Pinpoint the cell where the given text exists, returning its (x, y) midpoint coordinate. 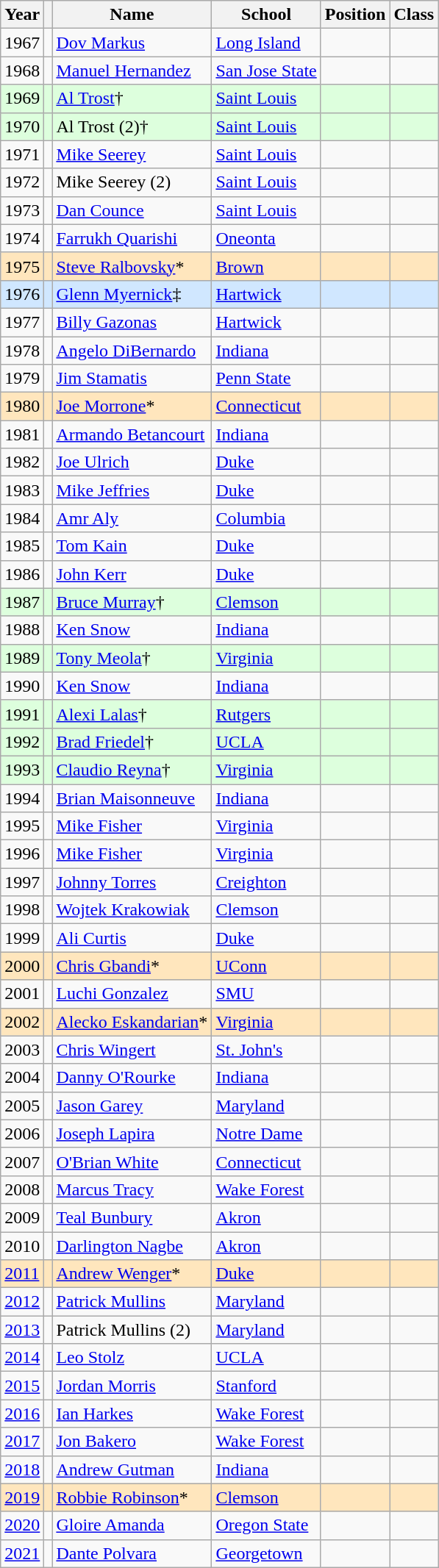
Jim Stamatis (132, 379)
St. John's (266, 1050)
Angelo DiBernardo (132, 351)
Wojtek Krakowiak (132, 910)
1975 (22, 266)
Year (22, 15)
Mike Seerey (132, 154)
Gloire Amanda (132, 1525)
1992 (22, 742)
Amr Aly (132, 518)
Claudio Reyna† (132, 770)
Notre Dame (266, 1134)
2002 (22, 1022)
1990 (22, 686)
Position (355, 15)
Tom Kain (132, 546)
2004 (22, 1078)
Al Trost (2)† (132, 126)
Patrick Mullins (132, 1302)
2010 (22, 1246)
1980 (22, 407)
2017 (22, 1442)
Class (414, 15)
Robbie Robinson* (132, 1497)
1972 (22, 182)
Marcus Tracy (132, 1189)
San Jose State (266, 71)
2015 (22, 1386)
Ali Curtis (132, 938)
1976 (22, 294)
Mike Seerey (2) (132, 182)
1983 (22, 490)
Luchi Gonzalez (132, 994)
Brian Maisonneuve (132, 798)
2016 (22, 1414)
Glenn Myernick‡ (132, 294)
2006 (22, 1134)
2000 (22, 966)
Joe Morrone* (132, 407)
1987 (22, 602)
Oregon State (266, 1525)
1985 (22, 546)
Creighton (266, 882)
Brown (266, 266)
2011 (22, 1274)
1991 (22, 714)
1982 (22, 462)
Jordan Morris (132, 1386)
2001 (22, 994)
Manuel Hernandez (132, 71)
2003 (22, 1050)
Dov Markus (132, 43)
Ian Harkes (132, 1414)
Stanford (266, 1386)
Rutgers (266, 714)
1994 (22, 798)
2012 (22, 1302)
Farrukh Quarishi (132, 238)
1979 (22, 379)
Mike Jeffries (132, 490)
1974 (22, 238)
1981 (22, 434)
1995 (22, 826)
2014 (22, 1358)
2020 (22, 1525)
John Kerr (132, 574)
1970 (22, 126)
1986 (22, 574)
2013 (22, 1330)
Penn State (266, 379)
Tony Meola† (132, 658)
2018 (22, 1469)
Dante Polvara (132, 1553)
1999 (22, 938)
Joseph Lapira (132, 1134)
1971 (22, 154)
1998 (22, 910)
SMU (266, 994)
1988 (22, 630)
1968 (22, 71)
2007 (22, 1161)
1978 (22, 351)
Alexi Lalas† (132, 714)
2009 (22, 1217)
Chris Wingert (132, 1050)
Al Trost† (132, 99)
1967 (22, 43)
Bruce Murray† (132, 602)
Armando Betancourt (132, 434)
Andrew Wenger* (132, 1274)
Jon Bakero (132, 1442)
Steve Ralbovsky* (132, 266)
1989 (22, 658)
Patrick Mullins (2) (132, 1330)
2021 (22, 1553)
Name (132, 15)
O'Brian White (132, 1161)
Danny O'Rourke (132, 1078)
1977 (22, 322)
Jason Garey (132, 1106)
Darlington Nagbe (132, 1246)
Chris Gbandi* (132, 966)
Leo Stolz (132, 1358)
Brad Friedel† (132, 742)
Long Island (266, 43)
Andrew Gutman (132, 1469)
Dan Counce (132, 210)
1973 (22, 210)
Alecko Eskandarian* (132, 1022)
1996 (22, 854)
UConn (266, 966)
Johnny Torres (132, 882)
Teal Bunbury (132, 1217)
School (266, 15)
1997 (22, 882)
2019 (22, 1497)
Columbia (266, 518)
1993 (22, 770)
Georgetown (266, 1553)
Joe Ulrich (132, 462)
2008 (22, 1189)
Billy Gazonas (132, 322)
2005 (22, 1106)
1984 (22, 518)
Oneonta (266, 238)
1969 (22, 99)
